Search for the cell housing the specified text and yield its [X, Y] center coordinate. 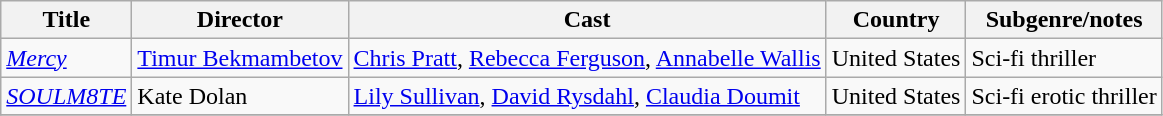
Timur Bekmambetov [240, 58]
Lily Sullivan, David Rysdahl, Claudia Doumit [587, 96]
Title [66, 20]
Cast [587, 20]
Chris Pratt, Rebecca Ferguson, Annabelle Wallis [587, 58]
SOULM8TE [66, 96]
Director [240, 20]
Mercy [66, 58]
Sci-fi erotic thriller [1064, 96]
Country [896, 20]
Sci-fi thriller [1064, 58]
Kate Dolan [240, 96]
Subgenre/notes [1064, 20]
